Extract the (x, y) coordinate from the center of the cell holding the provided text.  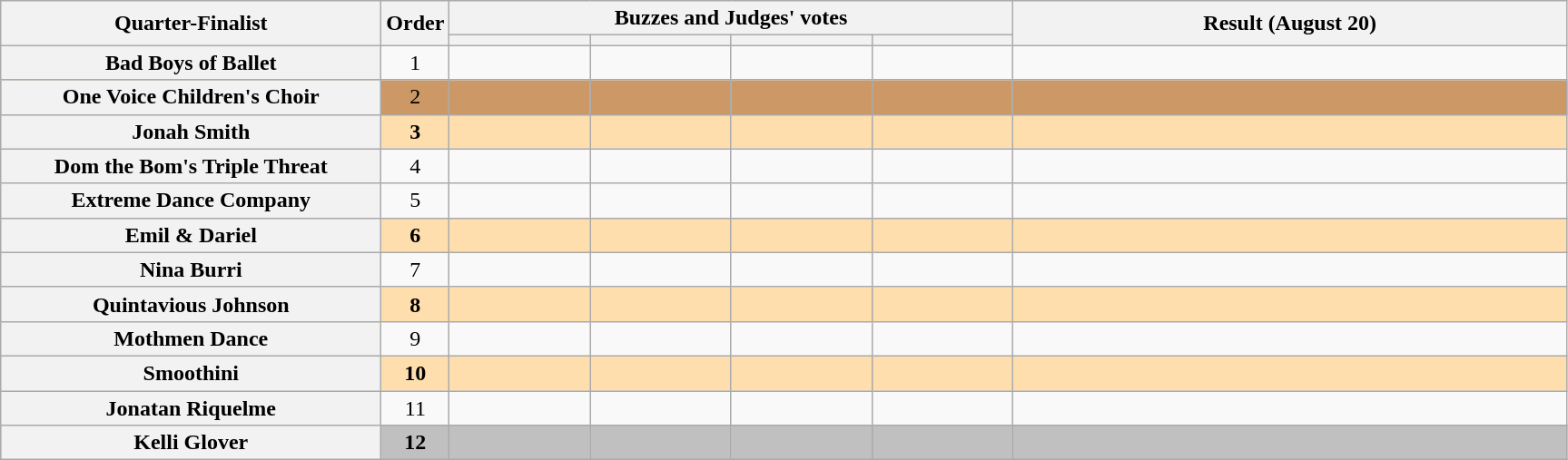
Mothmen Dance (191, 338)
5 (416, 201)
Buzzes and Judges' votes (731, 18)
10 (416, 373)
Quarter-Finalist (191, 24)
12 (416, 443)
6 (416, 235)
Bad Boys of Ballet (191, 63)
8 (416, 304)
Jonatan Riquelme (191, 407)
Kelli Glover (191, 443)
Jonah Smith (191, 132)
Smoothini (191, 373)
7 (416, 269)
9 (416, 338)
One Voice Children's Choir (191, 97)
Quintavious Johnson (191, 304)
11 (416, 407)
Result (August 20) (1289, 24)
Extreme Dance Company (191, 201)
1 (416, 63)
Nina Burri (191, 269)
3 (416, 132)
4 (416, 166)
Dom the Bom's Triple Threat (191, 166)
Emil & Dariel (191, 235)
Order (416, 24)
2 (416, 97)
